Output the (x, y) coordinate of the center of the cell containing the given text.  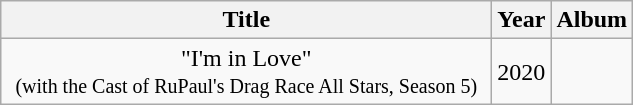
Album (592, 20)
Year (522, 20)
Title (246, 20)
"I'm in Love"(with the Cast of RuPaul's Drag Race All Stars, Season 5) (246, 72)
2020 (522, 72)
